Provide the (x, y) coordinate of the cell's center where the given text is located.  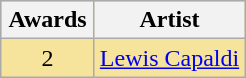
Lewis Capaldi (169, 58)
2 (48, 58)
Artist (169, 20)
Awards (48, 20)
